From the cell containing the given text, extract its center point as (x, y) coordinate. 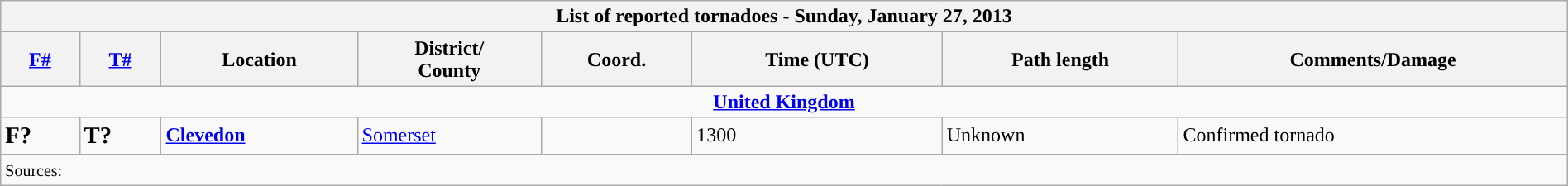
District/County (449, 60)
Comments/Damage (1373, 60)
F# (40, 60)
List of reported tornadoes - Sunday, January 27, 2013 (784, 17)
United Kingdom (784, 102)
Path length (1060, 60)
F? (40, 136)
Time (UTC) (817, 60)
1300 (817, 136)
Coord. (616, 60)
Clevedon (260, 136)
Confirmed tornado (1373, 136)
Somerset (449, 136)
T? (121, 136)
Unknown (1060, 136)
Sources: (784, 169)
Location (260, 60)
T# (121, 60)
